From the cell containing the given text, extract its center point as [x, y] coordinate. 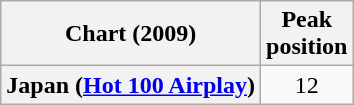
Chart (2009) [131, 34]
12 [307, 85]
Peakposition [307, 34]
Japan (Hot 100 Airplay) [131, 85]
